Determine the [X, Y] coordinate at the center of the cell enclosing the given text.  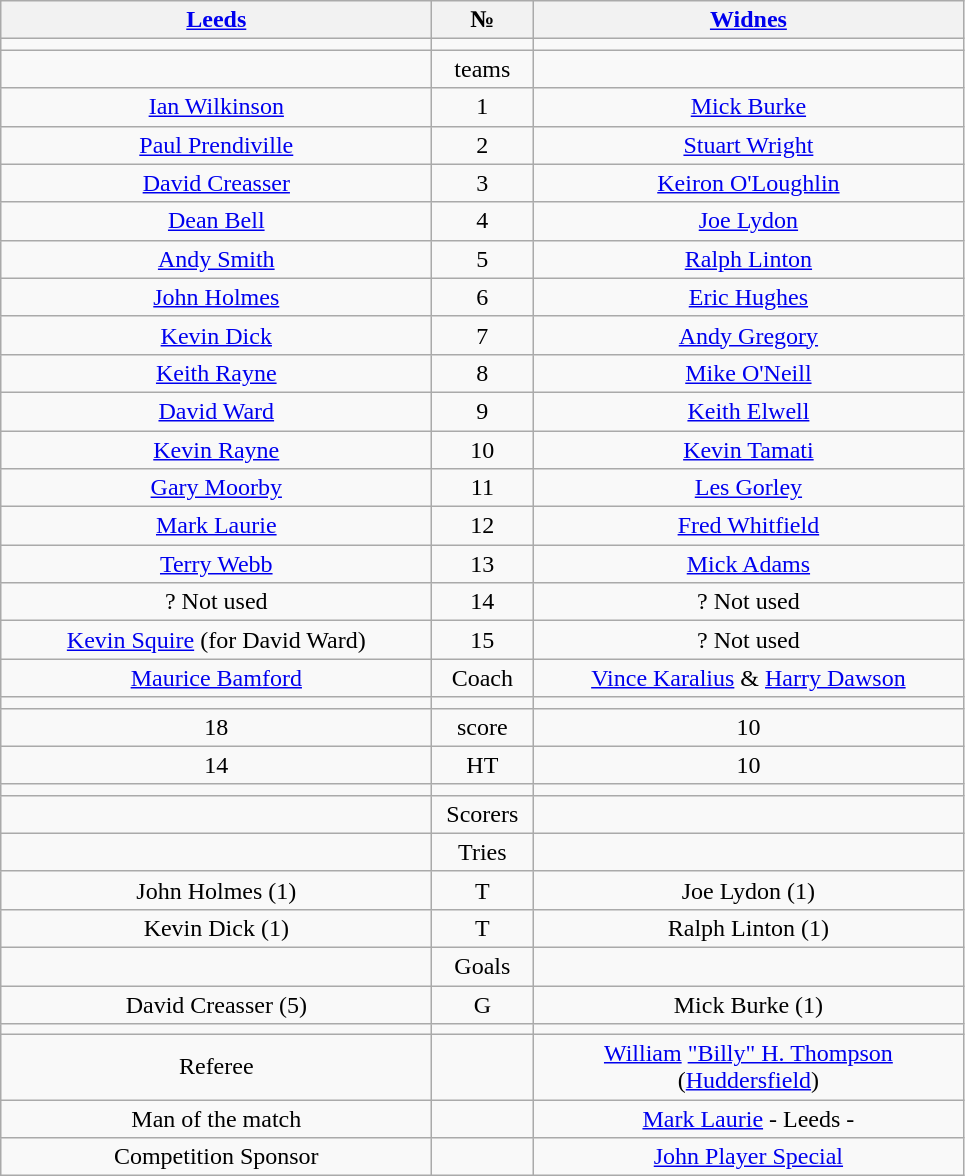
Eric Hughes [748, 297]
Mick Burke (1) [748, 1005]
Mick Burke [748, 107]
Paul Prendiville [216, 145]
David Ward [216, 411]
Competition Sponsor [216, 1157]
1 [482, 107]
Keith Rayne [216, 373]
Coach [482, 678]
Joe Lydon [748, 221]
Kevin Tamati [748, 449]
4 [482, 221]
Dean Bell [216, 221]
№ [482, 20]
John Holmes (1) [216, 890]
HT [482, 765]
Ralph Linton (1) [748, 928]
13 [482, 564]
7 [482, 335]
score [482, 727]
Vince Karalius & Harry Dawson [748, 678]
Kevin Squire (for David Ward) [216, 640]
Fred Whitfield [748, 526]
Mick Adams [748, 564]
Mark Laurie [216, 526]
Andy Gregory [748, 335]
Mark Laurie - Leeds - [748, 1119]
Kevin Dick (1) [216, 928]
Widnes [748, 20]
5 [482, 259]
6 [482, 297]
12 [482, 526]
Keiron O'Loughlin [748, 183]
Terry Webb [216, 564]
Kevin Rayne [216, 449]
Mike O'Neill [748, 373]
Stuart Wright [748, 145]
Keith Elwell [748, 411]
Ian Wilkinson [216, 107]
Andy Smith [216, 259]
18 [216, 727]
Goals [482, 966]
David Creasser [216, 183]
Kevin Dick [216, 335]
11 [482, 488]
teams [482, 69]
9 [482, 411]
John Holmes [216, 297]
G [482, 1005]
David Creasser (5) [216, 1005]
Ralph Linton [748, 259]
15 [482, 640]
2 [482, 145]
Les Gorley [748, 488]
Tries [482, 852]
Man of the match [216, 1119]
William "Billy" H. Thompson (Huddersfield) [748, 1068]
8 [482, 373]
3 [482, 183]
Leeds [216, 20]
Maurice Bamford [216, 678]
Scorers [482, 814]
Joe Lydon (1) [748, 890]
Gary Moorby [216, 488]
Referee [216, 1068]
John Player Special [748, 1157]
